Identify which cell holds the provided text, then report its (x, y) central coordinate. 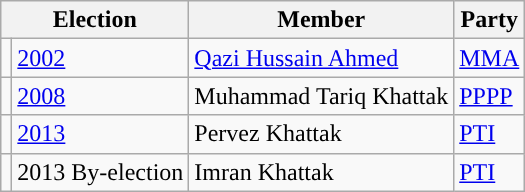
2013 (100, 134)
Party (490, 20)
Member (322, 20)
2002 (100, 58)
2013 By-election (100, 172)
Pervez Khattak (322, 134)
2008 (100, 96)
Qazi Hussain Ahmed (322, 58)
MMA (490, 58)
Muhammad Tariq Khattak (322, 96)
Election (95, 20)
PPPP (490, 96)
Imran Khattak (322, 172)
